Return the (x, y) coordinate for the center point of the cell that contains the specified text.  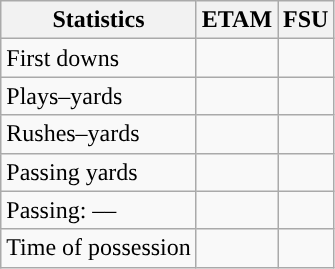
First downs (99, 58)
Statistics (99, 20)
Passing: –– (99, 210)
Plays–yards (99, 96)
FSU (306, 20)
Passing yards (99, 172)
Time of possession (99, 248)
Rushes–yards (99, 134)
ETAM (236, 20)
